Return the (X, Y) coordinate for the center point of the cell that contains the specified text.  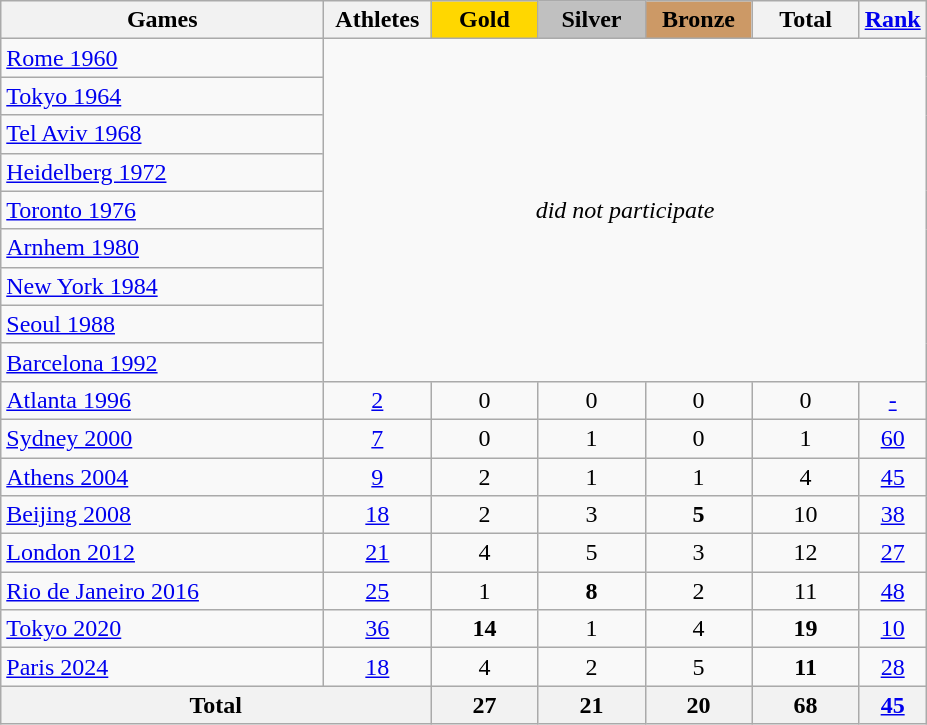
60 (892, 438)
Athens 2004 (162, 477)
25 (378, 591)
Tokyo 2020 (162, 629)
48 (892, 591)
38 (892, 515)
Sydney 2000 (162, 438)
Rank (892, 20)
- (892, 400)
London 2012 (162, 553)
Barcelona 1992 (162, 362)
Rio de Janeiro 2016 (162, 591)
New York 1984 (162, 286)
Tokyo 1964 (162, 96)
Arnhem 1980 (162, 248)
28 (892, 667)
Gold (484, 20)
7 (378, 438)
Toronto 1976 (162, 210)
Tel Aviv 1968 (162, 134)
Heidelberg 1972 (162, 172)
Athletes (378, 20)
19 (806, 629)
Bronze (698, 20)
Atlanta 1996 (162, 400)
36 (378, 629)
8 (592, 591)
68 (806, 705)
did not participate (625, 210)
9 (378, 477)
Beijing 2008 (162, 515)
14 (484, 629)
Paris 2024 (162, 667)
Silver (592, 20)
Rome 1960 (162, 58)
Games (162, 20)
Seoul 1988 (162, 324)
12 (806, 553)
20 (698, 705)
